Return the (X, Y) coordinate for the center point of the cell that contains the specified text.  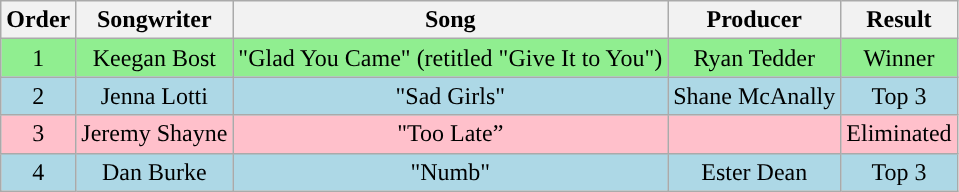
Producer (754, 20)
"Too Late” (450, 134)
Keegan Bost (154, 58)
Dan Burke (154, 172)
Song (450, 20)
"Sad Girls" (450, 96)
Winner (899, 58)
Jenna Lotti (154, 96)
1 (38, 58)
Jeremy Shayne (154, 134)
Result (899, 20)
4 (38, 172)
"Numb" (450, 172)
"Glad You Came" (retitled "Give It to You") (450, 58)
3 (38, 134)
Songwriter (154, 20)
Order (38, 20)
Ester Dean (754, 172)
2 (38, 96)
Shane McAnally (754, 96)
Ryan Tedder (754, 58)
Eliminated (899, 134)
